Return the [x, y] coordinate for the center point of the cell that contains the specified text.  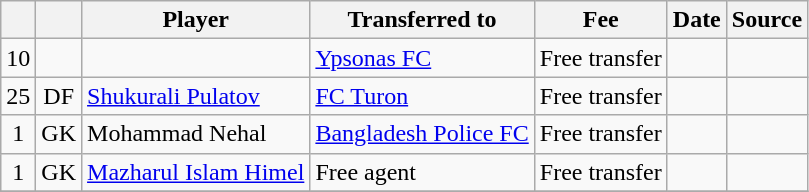
Bangladesh Police FC [422, 134]
FC Turon [422, 96]
Fee [600, 20]
Source [766, 20]
DF [59, 96]
Mohammad Nehal [196, 134]
10 [18, 58]
Shukurali Pulatov [196, 96]
Player [196, 20]
Transferred to [422, 20]
Date [696, 20]
Mazharul Islam Himel [196, 172]
25 [18, 96]
Free agent [422, 172]
Ypsonas FC [422, 58]
